Identify which cell holds the provided text, then report its (X, Y) central coordinate. 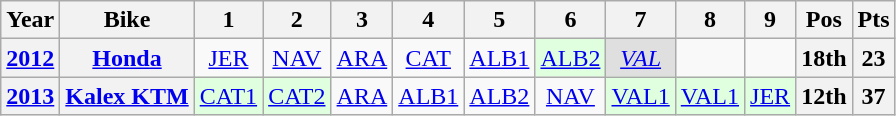
2 (297, 20)
Honda (127, 58)
18th (824, 58)
4 (428, 20)
Pts (874, 20)
Kalex KTM (127, 96)
7 (640, 20)
3 (362, 20)
2013 (30, 96)
6 (570, 20)
VAL (640, 58)
2012 (30, 58)
CAT2 (297, 96)
37 (874, 96)
Bike (127, 20)
CAT1 (228, 96)
1 (228, 20)
Pos (824, 20)
23 (874, 58)
8 (710, 20)
9 (770, 20)
CAT (428, 58)
Year (30, 20)
12th (824, 96)
5 (500, 20)
